Capture the cell that displays the provided text and extract its [X, Y] central coordinate. 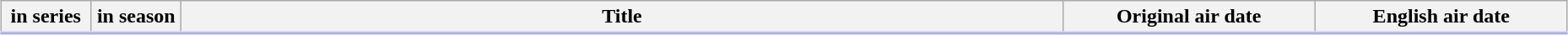
Original air date [1188, 17]
Title [622, 17]
in series [46, 17]
English air date [1441, 17]
in season [137, 17]
